Capture the cell that displays the provided text and extract its (x, y) central coordinate. 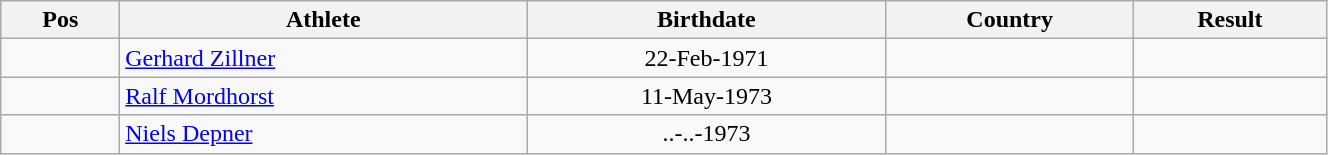
Pos (60, 20)
Birthdate (706, 20)
22-Feb-1971 (706, 58)
11-May-1973 (706, 96)
Niels Depner (324, 134)
Athlete (324, 20)
Country (1010, 20)
Gerhard Zillner (324, 58)
Result (1230, 20)
Ralf Mordhorst (324, 96)
..-..-1973 (706, 134)
